Return the [x, y] coordinate for the center point of the cell that contains the specified text.  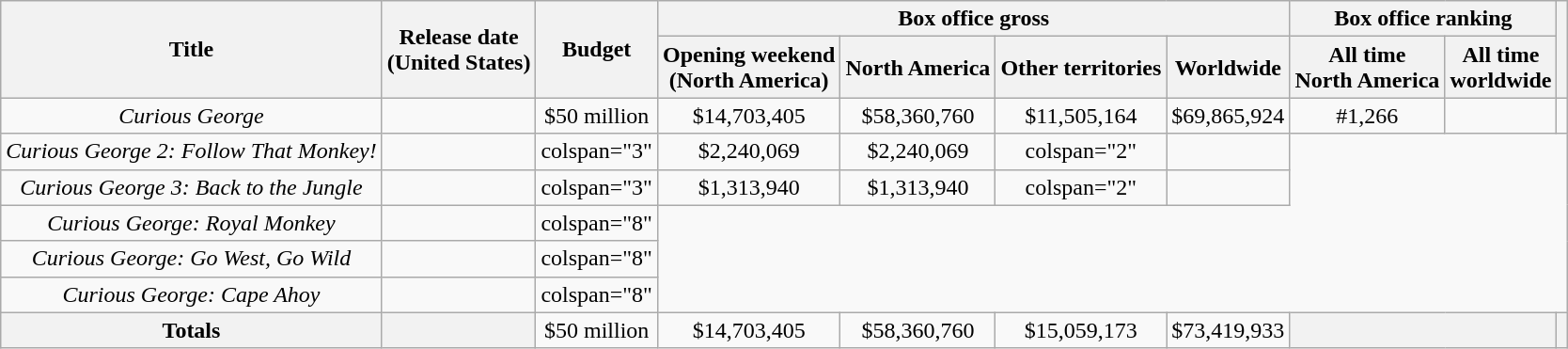
$15,059,173 [1081, 330]
Curious George: Go West, Go Wild [192, 259]
Worldwide [1228, 68]
Curious George: Cape Ahoy [192, 294]
Curious George [192, 116]
Curious George 3: Back to the Jungle [192, 187]
#1,266 [1367, 116]
Curious George: Royal Monkey [192, 223]
North America [917, 68]
Title [192, 49]
Box office ranking [1423, 19]
$11,505,164 [1081, 116]
$73,419,933 [1228, 330]
Budget [597, 49]
Release date(United States) [459, 49]
Curious George 2: Follow That Monkey! [192, 151]
All timeNorth America [1367, 68]
$69,865,924 [1228, 116]
Box office gross [973, 19]
Opening weekend(North America) [748, 68]
Totals [192, 330]
All timeworldwide [1500, 68]
Other territories [1081, 68]
